Search for the cell housing the specified text and yield its (X, Y) center coordinate. 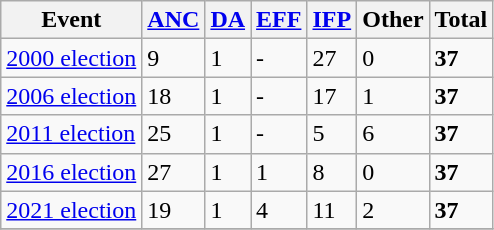
19 (174, 210)
6 (393, 134)
2 (393, 210)
ANC (174, 20)
Event (72, 20)
2011 election (72, 134)
18 (174, 96)
2000 election (72, 58)
EFF (279, 20)
8 (332, 172)
2006 election (72, 96)
2016 election (72, 172)
IFP (332, 20)
Other (393, 20)
9 (174, 58)
17 (332, 96)
DA (228, 20)
Total (461, 20)
11 (332, 210)
2021 election (72, 210)
25 (174, 134)
4 (279, 210)
5 (332, 134)
